Scan for the cell matching the given text and deliver its (X, Y) coordinate at center. 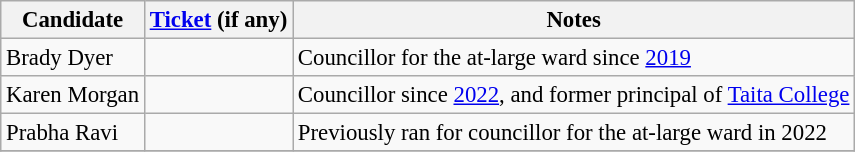
Councillor for the at-large ward since 2019 (574, 58)
Ticket (if any) (218, 20)
Prabha Ravi (73, 133)
Notes (574, 20)
Candidate (73, 20)
Previously ran for councillor for the at-large ward in 2022 (574, 133)
Brady Dyer (73, 58)
Karen Morgan (73, 95)
Councillor since 2022, and former principal of Taita College (574, 95)
